Search for the cell housing the specified text and yield its (x, y) center coordinate. 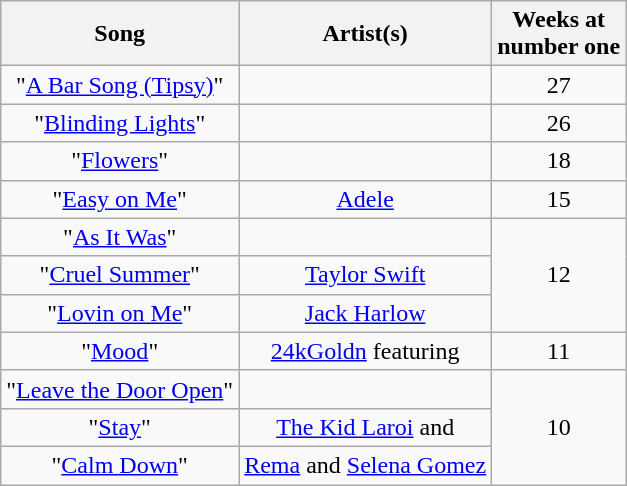
"Calm Down" (120, 465)
Rema and Selena Gomez (366, 465)
Taylor Swift (366, 275)
11 (559, 351)
Artist(s) (366, 34)
27 (559, 85)
"Flowers" (120, 161)
The Kid Laroi and (366, 427)
"Stay" (120, 427)
18 (559, 161)
"Blinding Lights" (120, 123)
12 (559, 275)
"A Bar Song (Tipsy)" (120, 85)
10 (559, 427)
24kGoldn featuring (366, 351)
"Lovin on Me" (120, 313)
"Easy on Me" (120, 199)
"As It Was" (120, 237)
"Mood" (120, 351)
15 (559, 199)
"Cruel Summer" (120, 275)
"Leave the Door Open" (120, 389)
Weeks atnumber one (559, 34)
26 (559, 123)
Song (120, 34)
Jack Harlow (366, 313)
Adele (366, 199)
